Provide the [X, Y] coordinate of the cell's center where the given text is located.  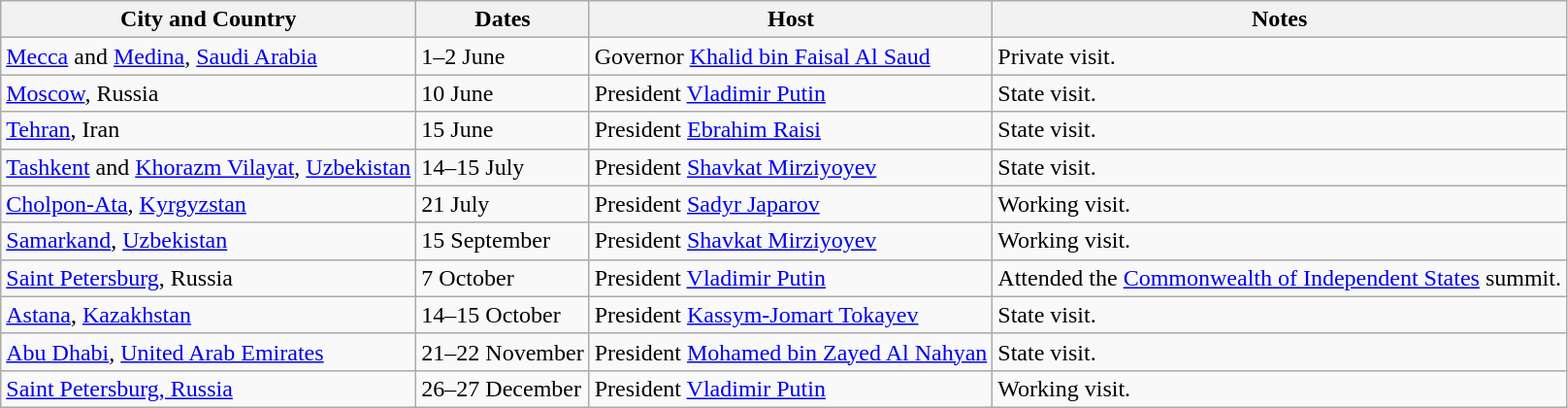
Notes [1280, 19]
Abu Dhabi, United Arab Emirates [209, 352]
10 June [503, 93]
26–27 December [503, 389]
President Mohamed bin Zayed Al Nahyan [791, 352]
14–15 October [503, 315]
Private visit. [1280, 56]
Samarkand, Uzbekistan [209, 241]
7 October [503, 278]
Host [791, 19]
Astana, Kazakhstan [209, 315]
21 July [503, 204]
Attended the Commonwealth of Independent States summit. [1280, 278]
15 June [503, 130]
Governor Khalid bin Faisal Al Saud [791, 56]
14–15 July [503, 167]
21–22 November [503, 352]
1–2 June [503, 56]
Mecca and Medina, Saudi Arabia [209, 56]
City and Country [209, 19]
Tashkent and Khorazm Vilayat, Uzbekistan [209, 167]
Moscow, Russia [209, 93]
President Sadyr Japarov [791, 204]
Dates [503, 19]
President Ebrahim Raisi [791, 130]
Tehran, Iran [209, 130]
15 September [503, 241]
Cholpon-Ata, Kyrgyzstan [209, 204]
President Kassym-Jomart Tokayev [791, 315]
